Return the [x, y] coordinate for the center point of the cell that contains the specified text.  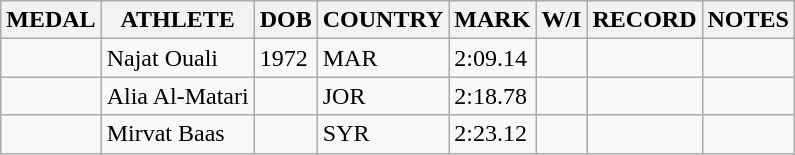
Alia Al-Matari [178, 96]
NOTES [748, 20]
RECORD [644, 20]
DOB [286, 20]
MAR [383, 58]
MEDAL [51, 20]
SYR [383, 134]
MARK [492, 20]
2:18.78 [492, 96]
COUNTRY [383, 20]
ATHLETE [178, 20]
W/I [562, 20]
Mirvat Baas [178, 134]
1972 [286, 58]
2:09.14 [492, 58]
Najat Ouali [178, 58]
JOR [383, 96]
2:23.12 [492, 134]
